Extract the [X, Y] coordinate from the center of the cell holding the provided text.  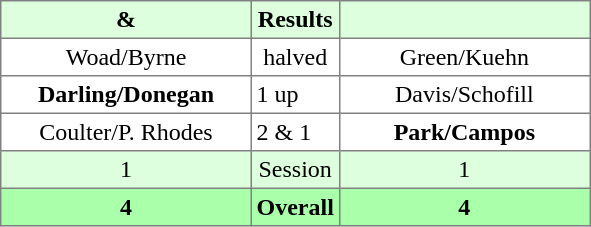
Darling/Donegan [126, 95]
Results [295, 20]
Davis/Schofill [464, 95]
1 up [295, 95]
Session [295, 170]
Park/Campos [464, 132]
Coulter/P. Rhodes [126, 132]
2 & 1 [295, 132]
& [126, 20]
Woad/Byrne [126, 57]
Green/Kuehn [464, 57]
halved [295, 57]
Overall [295, 207]
